Detect which cell encompasses the target text, then output its (x, y) center coordinate. 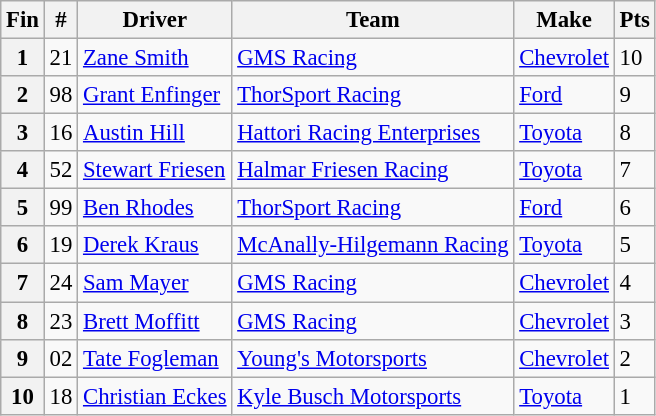
Hattori Racing Enterprises (373, 133)
Grant Enfinger (155, 95)
19 (60, 245)
McAnally-Hilgemann Racing (373, 245)
98 (60, 95)
Brett Moffitt (155, 321)
Pts (634, 20)
Stewart Friesen (155, 170)
99 (60, 208)
18 (60, 396)
Sam Mayer (155, 283)
Zane Smith (155, 58)
Tate Fogleman (155, 358)
02 (60, 358)
Driver (155, 20)
Young's Motorsports (373, 358)
Team (373, 20)
52 (60, 170)
24 (60, 283)
Christian Eckes (155, 396)
# (60, 20)
Halmar Friesen Racing (373, 170)
Derek Kraus (155, 245)
Fin (23, 20)
Ben Rhodes (155, 208)
Austin Hill (155, 133)
16 (60, 133)
23 (60, 321)
Make (564, 20)
21 (60, 58)
Kyle Busch Motorsports (373, 396)
